Determine the (x, y) coordinate at the center of the cell enclosing the given text.  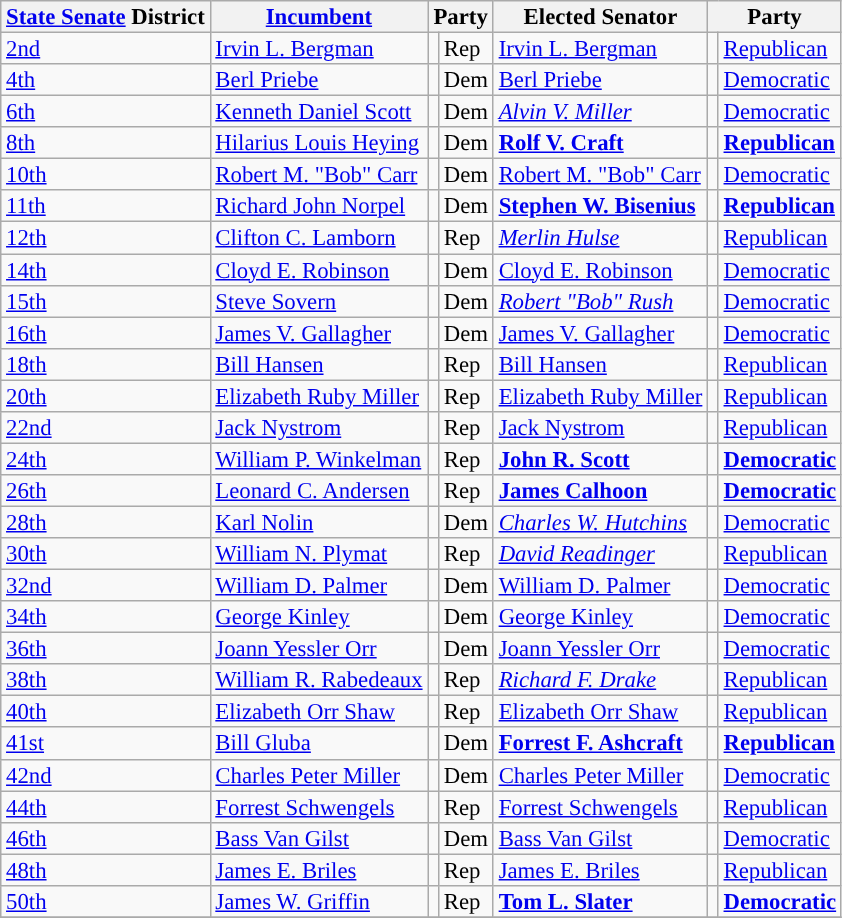
8th (106, 143)
Alvin V. Miller (600, 112)
32nd (106, 586)
15th (106, 301)
4th (106, 80)
22nd (106, 428)
Richard F. Drake (600, 680)
16th (106, 333)
48th (106, 870)
28th (106, 522)
41st (106, 744)
Hilarius Louis Heying (319, 143)
50th (106, 902)
Robert "Bob" Rush (600, 301)
6th (106, 112)
46th (106, 838)
14th (106, 270)
Steve Sovern (319, 301)
36th (106, 649)
12th (106, 238)
Forrest F. Ashcraft (600, 744)
Leonard C. Andersen (319, 491)
Rolf V. Craft (600, 143)
John R. Scott (600, 459)
24th (106, 459)
10th (106, 175)
18th (106, 364)
Incumbent (319, 17)
William N. Plymat (319, 554)
William P. Winkelman (319, 459)
34th (106, 617)
42nd (106, 775)
Karl Nolin (319, 522)
James Calhoon (600, 491)
State Senate District (106, 17)
Elected Senator (600, 17)
Tom L. Slater (600, 902)
William R. Rabedeaux (319, 680)
Charles W. Hutchins (600, 522)
11th (106, 206)
44th (106, 807)
David Readinger (600, 554)
30th (106, 554)
20th (106, 396)
Richard John Norpel (319, 206)
2nd (106, 49)
James W. Griffin (319, 902)
26th (106, 491)
38th (106, 680)
Kenneth Daniel Scott (319, 112)
40th (106, 712)
Clifton C. Lamborn (319, 238)
Merlin Hulse (600, 238)
Bill Gluba (319, 744)
Stephen W. Bisenius (600, 206)
